Find where the given text appears and provide that cell's center as [x, y] coordinate. 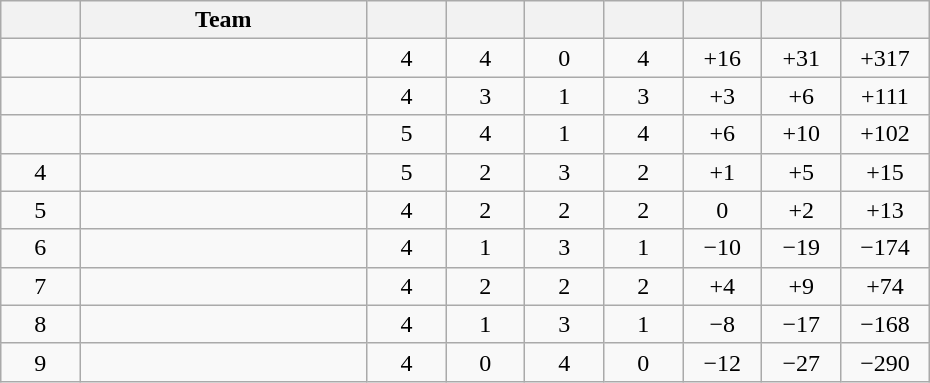
+31 [802, 58]
+15 [886, 172]
−17 [802, 324]
−8 [722, 324]
−12 [722, 362]
+13 [886, 210]
−10 [722, 248]
−27 [802, 362]
+9 [802, 286]
+2 [802, 210]
+4 [722, 286]
+317 [886, 58]
+5 [802, 172]
Team [224, 20]
8 [40, 324]
+3 [722, 96]
−19 [802, 248]
+111 [886, 96]
+16 [722, 58]
−290 [886, 362]
+74 [886, 286]
−174 [886, 248]
9 [40, 362]
+1 [722, 172]
+102 [886, 134]
+10 [802, 134]
6 [40, 248]
−168 [886, 324]
7 [40, 286]
